Identify which cell holds the provided text, then report its [x, y] central coordinate. 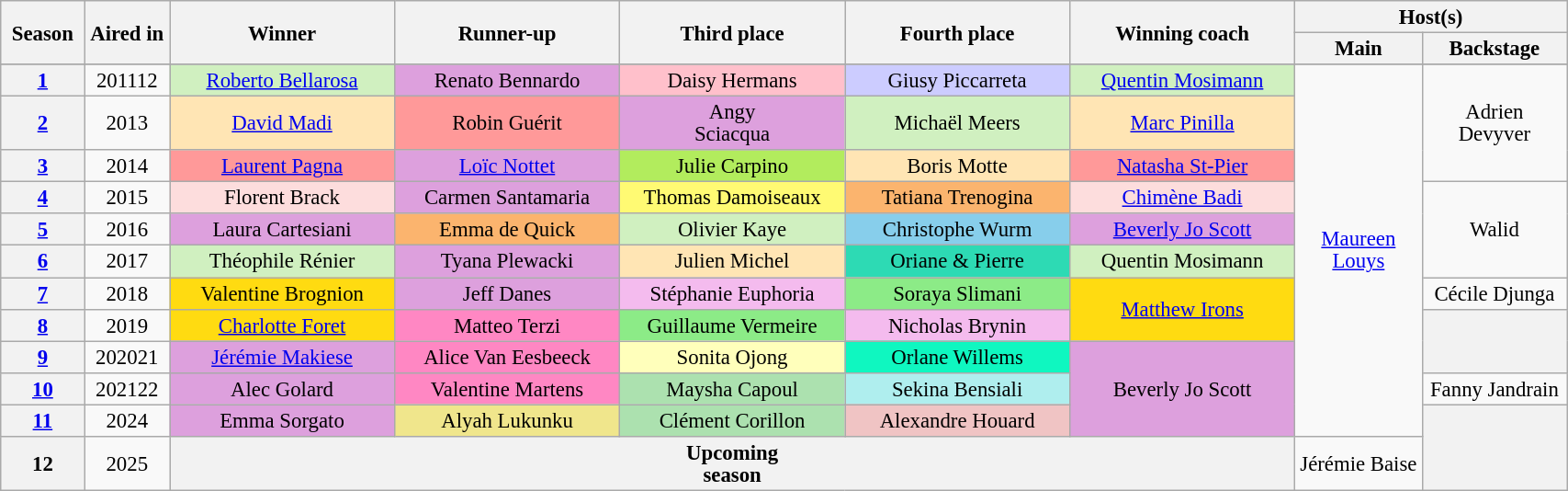
Emma Sorgato [283, 421]
Winning coach [1183, 33]
2017 [127, 261]
Chimène Badi [1183, 199]
2014 [127, 166]
Fanny Jandrain [1495, 388]
9 [42, 357]
Thomas Damoiseaux [733, 199]
Third place [733, 33]
Sekina Bensiali [957, 388]
Winner [283, 33]
Daisy Hermans [733, 81]
10 [42, 388]
Florent Brack [283, 199]
11 [42, 421]
Guillaume Vermeire [733, 325]
Julien Michel [733, 261]
202021 [127, 357]
Laurent Pagna [283, 166]
Alyah Lukunku [507, 421]
Sonita Ojong [733, 357]
Alexandre Houard [957, 421]
Maureen Louys [1359, 250]
Valentine Brognion [283, 294]
AngySciacqua [733, 123]
2019 [127, 325]
Upcoming season [733, 463]
2016 [127, 230]
201112 [127, 81]
Carmen Santamaria [507, 199]
Valentine Martens [507, 388]
Season [42, 33]
2015 [127, 199]
Jérémie Baise [1359, 463]
Host(s) [1431, 17]
Olivier Kaye [733, 230]
5 [42, 230]
202122 [127, 388]
Adrien Devyver [1495, 123]
2 [42, 123]
Boris Motte [957, 166]
Julie Carpino [733, 166]
2018 [127, 294]
Giusy Piccarreta [957, 81]
Runner-up [507, 33]
12 [42, 463]
Soraya Slimani [957, 294]
Oriane & Pierre [957, 261]
Renato Bennardo [507, 81]
Orlane Willems [957, 357]
Walid [1495, 230]
Michaël Meers [957, 123]
Emma de Quick [507, 230]
Jeff Danes [507, 294]
Nicholas Brynin [957, 325]
Roberto Bellarosa [283, 81]
Clément Corillon [733, 421]
Backstage [1495, 50]
Fourth place [957, 33]
3 [42, 166]
Main [1359, 50]
Tatiana Trenogina [957, 199]
Natasha St-Pier [1183, 166]
1 [42, 81]
Marc Pinilla [1183, 123]
Christophe Wurm [957, 230]
Tyana Plewacki [507, 261]
Laura Cartesiani [283, 230]
8 [42, 325]
2025 [127, 463]
Maysha Capoul [733, 388]
2013 [127, 123]
Jérémie Makiese [283, 357]
David Madi [283, 123]
Matteo Terzi [507, 325]
Loïc Nottet [507, 166]
Matthew Irons [1183, 309]
7 [42, 294]
Théophile Rénier [283, 261]
6 [42, 261]
2024 [127, 421]
Aired in [127, 33]
Alec Golard [283, 388]
Robin Guérit [507, 123]
Charlotte Foret [283, 325]
4 [42, 199]
Alice Van Eesbeeck [507, 357]
Stéphanie Euphoria [733, 294]
Cécile Djunga [1495, 294]
